Provide the [X, Y] coordinate of the cell's center where the given text is located.  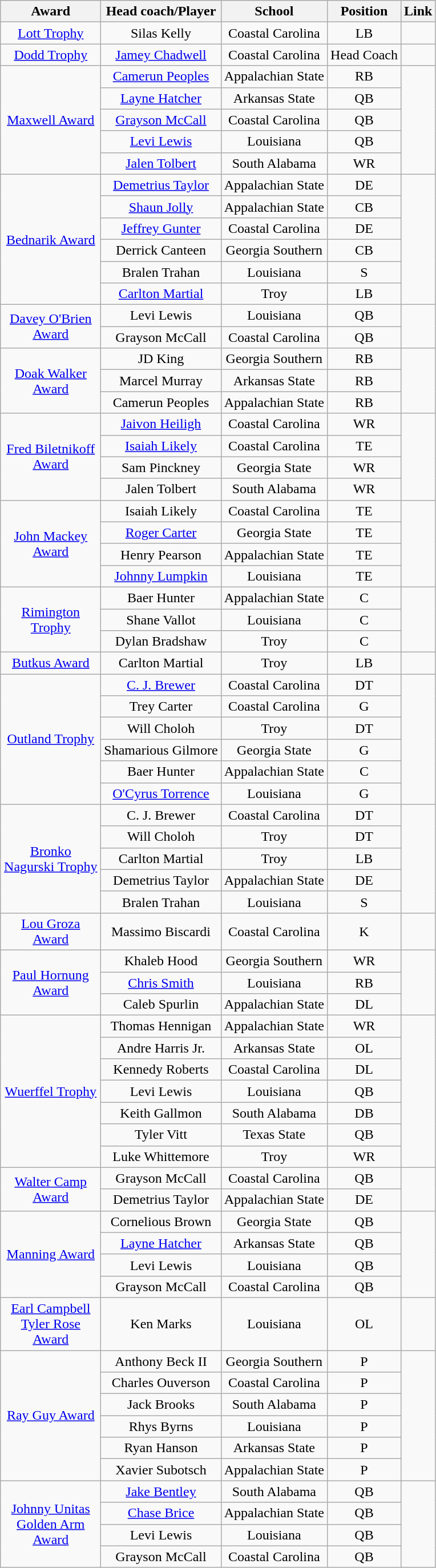
Massimo Biscardi [161, 932]
Shamarious Gilmore [161, 750]
Shane Vallot [161, 619]
Head coach/Player [161, 11]
Lou Groza Award [51, 932]
Link [418, 11]
School [274, 11]
Maxwell Award [51, 120]
Thomas Hennigan [161, 1026]
Caleb Spurlin [161, 1005]
Texas State [274, 1135]
Marcel Murray [161, 381]
Earl Campbell Tyler Rose Award [51, 1324]
Wuerffel Trophy [51, 1091]
JD King [161, 359]
DB [364, 1113]
Ryan Hanson [161, 1448]
Outland Trophy [51, 739]
Xavier Subotsch [161, 1470]
Jake Bentley [161, 1492]
Roger Carter [161, 533]
Shaun Jolly [161, 207]
Chris Smith [161, 982]
Head Coach [364, 55]
Tyler Vitt [161, 1135]
Henry Pearson [161, 554]
Dodd Trophy [51, 55]
John Mackey Award [51, 543]
Ray Guy Award [51, 1416]
Silas Kelly [161, 33]
Chase Brice [161, 1513]
Anthony Beck II [161, 1361]
Johnny Lumpkin [161, 576]
Award [51, 11]
Sam Pinckney [161, 467]
Rimington Trophy [51, 619]
Keith Gallmon [161, 1113]
Jeffrey Gunter [161, 228]
Jamey Chadwell [161, 55]
Khaleb Hood [161, 961]
Manning Award [51, 1254]
Butkus Award [51, 663]
Bednarik Award [51, 239]
Derrick Canteen [161, 250]
K [364, 932]
Doak Walker Award [51, 381]
Bronko Nagurski Trophy [51, 858]
Trey Carter [161, 707]
Luke Whittemore [161, 1156]
Rhys Byrns [161, 1426]
Andre Harris Jr. [161, 1048]
Paul Hornung Award [51, 982]
Davey O'Brien Award [51, 327]
Cornelious Brown [161, 1222]
Charles Ouverson [161, 1383]
O'Cyrus Torrence [161, 793]
Dylan Bradshaw [161, 642]
Fred Biletnikoff Award [51, 457]
Lott Trophy [51, 33]
Position [364, 11]
Kennedy Roberts [161, 1070]
Jaivon Heiligh [161, 424]
Jack Brooks [161, 1405]
Walter Camp Award [51, 1189]
Johnny Unitas Golden Arm Award [51, 1524]
Ken Marks [161, 1324]
